Extract the (X, Y) coordinate from the center of the cell holding the provided text.  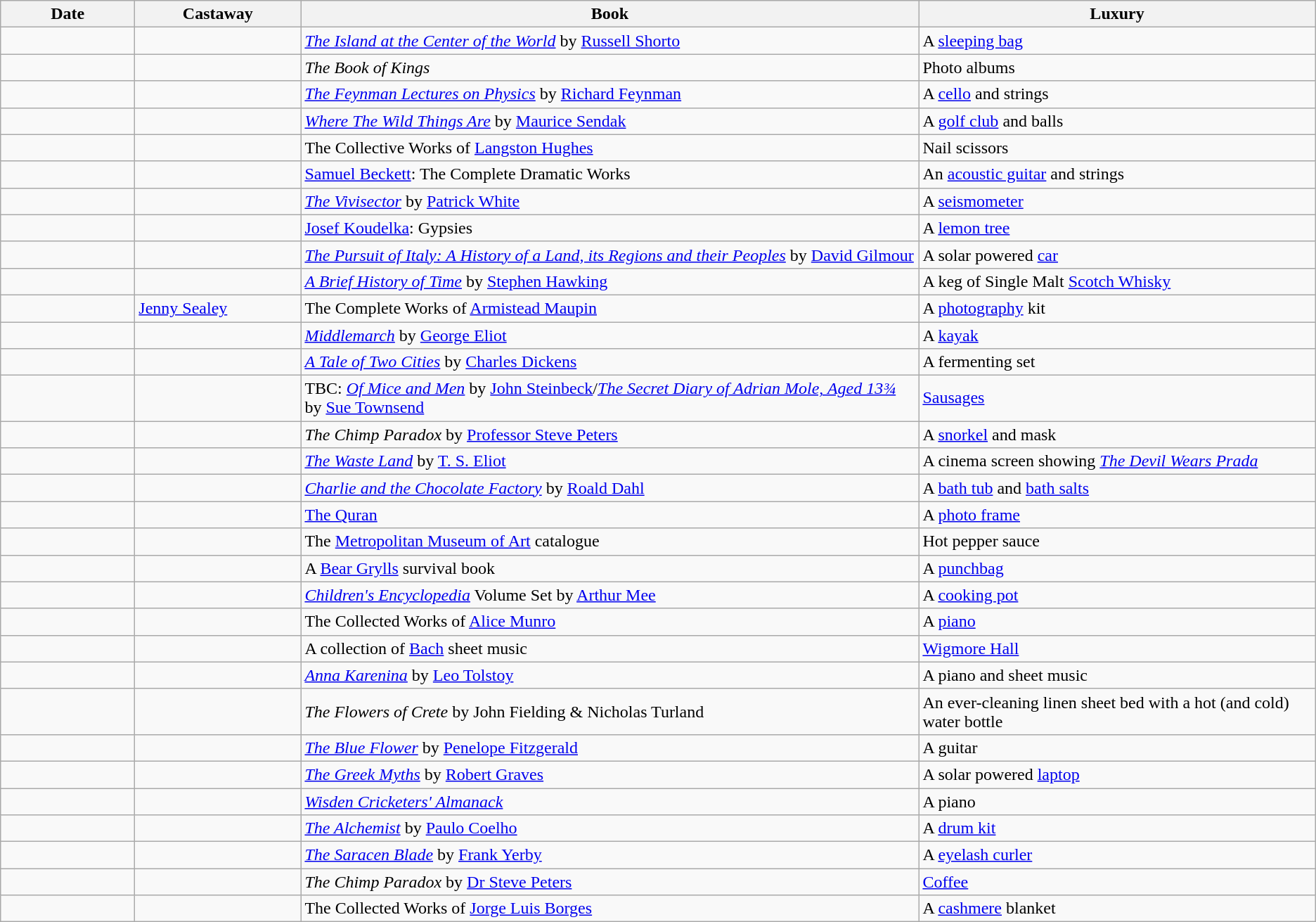
A lemon tree (1117, 228)
The Metropolitan Museum of Art catalogue (610, 542)
The Feynman Lectures on Physics by Richard Feynman (610, 94)
The Waste Land by T. S. Eliot (610, 461)
A Brief History of Time by Stephen Hawking (610, 281)
A Tale of Two Cities by Charles Dickens (610, 362)
A sleeping bag (1117, 41)
A collection of Bach sheet music (610, 648)
The Flowers of Crete by John Fielding & Nicholas Turland (610, 712)
A seismometer (1117, 201)
Anna Karenina by Leo Tolstoy (610, 675)
The Island at the Center of the World by Russell Shorto (610, 41)
A punchbag (1117, 568)
A cello and strings (1117, 94)
The Chimp Paradox by Dr Steve Peters (610, 882)
Jenny Sealey (218, 308)
Wisden Cricketers' Almanack (610, 801)
The Book of Kings (610, 68)
A solar powered laptop (1117, 774)
A fermenting set (1117, 362)
A cinema screen showing The Devil Wears Prada (1117, 461)
Sausages (1117, 398)
Photo albums (1117, 68)
Wigmore Hall (1117, 648)
Samuel Beckett: The Complete Dramatic Works (610, 174)
The Chimp Paradox by Professor Steve Peters (610, 435)
Middlemarch by George Eliot (610, 335)
A kayak (1117, 335)
Luxury (1117, 14)
An ever-cleaning linen sheet bed with a hot (and cold) water bottle (1117, 712)
A keg of Single Malt Scotch Whisky (1117, 281)
The Complete Works of Armistead Maupin (610, 308)
A snorkel and mask (1117, 435)
The Collective Works of Langston Hughes (610, 148)
Where The Wild Things Are by Maurice Sendak (610, 121)
Hot pepper sauce (1117, 542)
A photography kit (1117, 308)
A eyelash curler (1117, 855)
Castaway (218, 14)
The Collected Works of Alice Munro (610, 622)
TBC: Of Mice and Men by John Steinbeck/The Secret Diary of Adrian Mole, Aged 13¾ by Sue Townsend (610, 398)
Book (610, 14)
The Quran (610, 515)
Josef Koudelka: Gypsies (610, 228)
An acoustic guitar and strings (1117, 174)
Children's Encyclopedia Volume Set by Arthur Mee (610, 595)
Nail scissors (1117, 148)
A piano and sheet music (1117, 675)
Charlie and the Chocolate Factory by Roald Dahl (610, 488)
A photo frame (1117, 515)
The Collected Works of Jorge Luis Borges (610, 909)
The Alchemist by Paulo Coelho (610, 828)
The Greek Myths by Robert Graves (610, 774)
A solar powered car (1117, 255)
A golf club and balls (1117, 121)
A Bear Grylls survival book (610, 568)
The Blue Flower by Penelope Fitzgerald (610, 748)
Coffee (1117, 882)
A cashmere blanket (1117, 909)
The Vivisector by Patrick White (610, 201)
The Saracen Blade by Frank Yerby (610, 855)
A bath tub and bath salts (1117, 488)
Date (67, 14)
A drum kit (1117, 828)
A cooking pot (1117, 595)
A guitar (1117, 748)
The Pursuit of Italy: A History of a Land, its Regions and their Peoples by David Gilmour (610, 255)
